Find where the given text appears and provide that cell's center as (X, Y) coordinate. 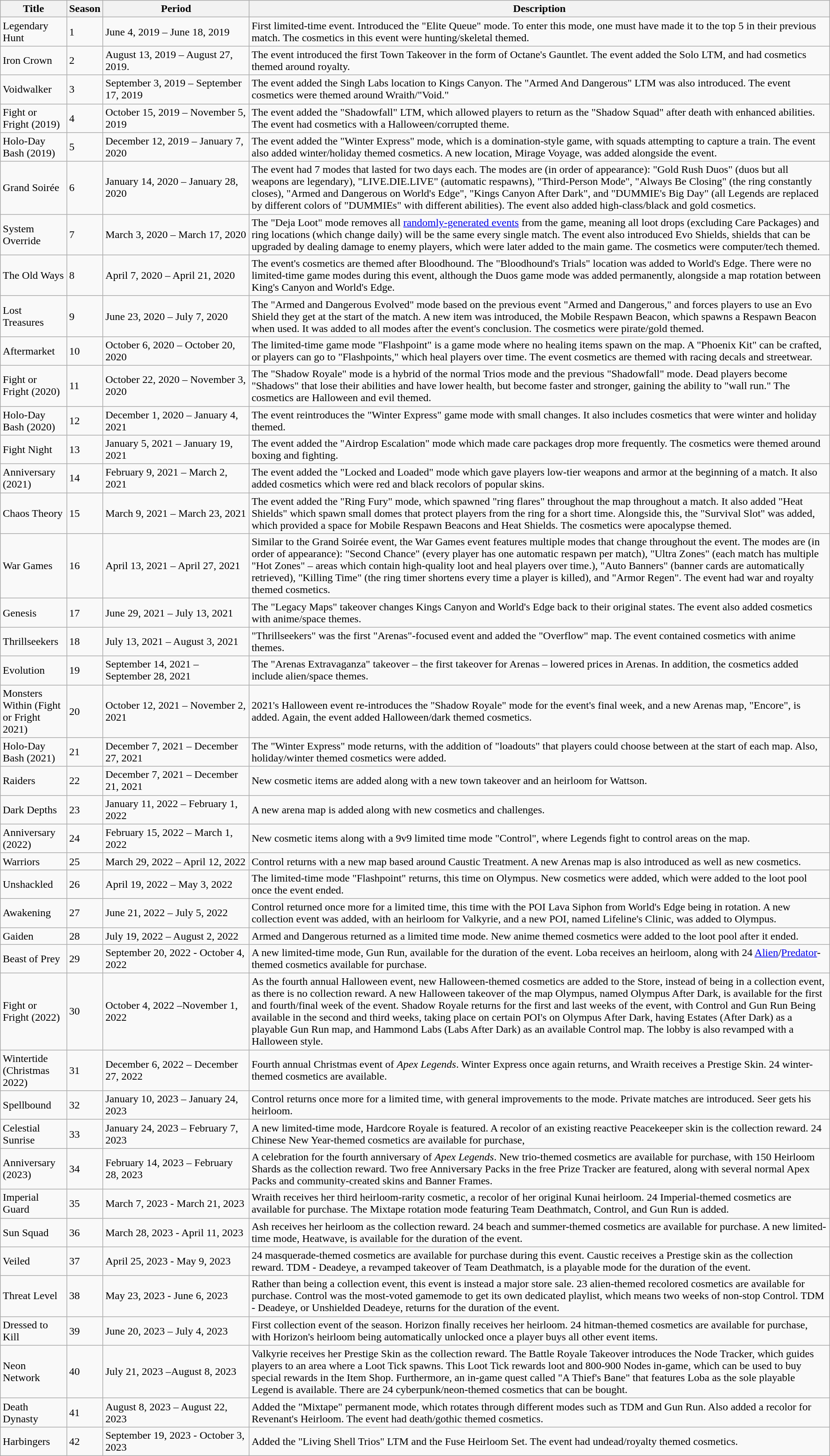
December 1, 2020 – January 4, 2021 (176, 420)
January 10, 2023 – January 24, 2023 (176, 1105)
Holo-Day Bash (2019) (34, 147)
38 (85, 1296)
Holo-Day Bash (2020) (34, 420)
Evolution (34, 670)
5 (85, 147)
July 13, 2021 – August 3, 2021 (176, 642)
Imperial Guard (34, 1204)
October 22, 2020 – November 3, 2020 (176, 386)
23 (85, 809)
33 (85, 1134)
September 19, 2023 - October 3, 2023 (176, 1441)
34 (85, 1169)
6 (85, 188)
April 13, 2021 – April 27, 2021 (176, 566)
April 7, 2020 – April 21, 2020 (176, 275)
11 (85, 386)
June 21, 2022 – July 5, 2022 (176, 913)
Anniversary (2022) (34, 839)
August 13, 2019 – August 27, 2019. (176, 60)
March 29, 2022 – April 12, 2022 (176, 861)
January 5, 2021 – January 19, 2021 (176, 449)
Gaiden (34, 936)
March 28, 2023 - April 11, 2023 (176, 1232)
Lost Treasures (34, 316)
Fight or Fright (2020) (34, 386)
20 (85, 711)
2 (85, 60)
27 (85, 913)
February 9, 2021 – March 2, 2021 (176, 479)
Spellbound (34, 1105)
July 21, 2023 –August 8, 2023 (176, 1371)
Harbingers (34, 1441)
Unshackled (34, 884)
Added the "Living Shell Trios" LTM and the Fuse Heirloom Set. The event had undead/royalty themed cosmetics. (539, 1441)
Dressed to Kill (34, 1331)
December 7, 2021 – December 21, 2021 (176, 781)
The event introduced the first Town Takeover in the form of Octane's Gauntlet. The event added the Solo LTM, and had cosmetics themed around royalty. (539, 60)
July 19, 2022 – August 2, 2022 (176, 936)
March 9, 2021 – March 23, 2021 (176, 513)
30 (85, 1011)
Legendary Hunt (34, 32)
February 14, 2023 – February 28, 2023 (176, 1169)
15 (85, 513)
June 4, 2019 – June 18, 2019 (176, 32)
Title (34, 9)
Chaos Theory (34, 513)
Fight or Fright (2019) (34, 118)
7 (85, 234)
Sun Squad (34, 1232)
Description (539, 9)
October 4, 2022 –November 1, 2022 (176, 1011)
Armed and Dangerous returned as a limited time mode. New anime themed cosmetics were added to the loot pool after it ended. (539, 936)
Veiled (34, 1261)
April 19, 2022 – May 3, 2022 (176, 884)
29 (85, 959)
September 14, 2021 – September 28, 2021 (176, 670)
42 (85, 1441)
New cosmetic items are added along with a new town takeover and an heirloom for Wattson. (539, 781)
35 (85, 1204)
Celestial Sunrise (34, 1134)
Control returns once more for a limited time, with general improvements to the mode. Private matches are introduced. Seer gets his heirloom. (539, 1105)
Raiders (34, 781)
New cosmetic items along with a 9v9 limited time mode "Control", where Legends fight to control areas on the map. (539, 839)
26 (85, 884)
25 (85, 861)
41 (85, 1412)
14 (85, 479)
19 (85, 670)
April 25, 2023 - May 9, 2023 (176, 1261)
Anniversary (2023) (34, 1169)
40 (85, 1371)
October 15, 2019 – November 5, 2019 (176, 118)
37 (85, 1261)
January 24, 2023 – February 7, 2023 (176, 1134)
War Games (34, 566)
21 (85, 752)
Wintertide(Christmas 2022) (34, 1070)
June 23, 2020 – July 7, 2020 (176, 316)
Genesis (34, 613)
June 20, 2023 – July 4, 2023 (176, 1331)
10 (85, 351)
Neon Network (34, 1371)
16 (85, 566)
Monsters Within (Fight or Fright 2021) (34, 711)
The event reintroduces the "Winter Express" game mode with small changes. It also includes cosmetics that were winter and holiday themed. (539, 420)
Fight Night (34, 449)
March 3, 2020 – March 17, 2020 (176, 234)
24 (85, 839)
Fight or Fright (2022) (34, 1011)
March 7, 2023 - March 21, 2023 (176, 1204)
Awakening (34, 913)
1 (85, 32)
17 (85, 613)
Beast of Prey (34, 959)
Season (85, 9)
October 12, 2021 – November 2, 2021 (176, 711)
Anniversary (2021) (34, 479)
"Thrillseekers" was the first "Arenas"-focused event and added the "Overflow" map. The event contained cosmetics with anime themes. (539, 642)
December 6, 2022 – December 27, 2022 (176, 1070)
Aftermarket (34, 351)
February 15, 2022 – March 1, 2022 (176, 839)
Threat Level (34, 1296)
28 (85, 936)
Grand Soirée (34, 188)
8 (85, 275)
22 (85, 781)
Iron Crown (34, 60)
Holo-Day Bash (2021) (34, 752)
Period (176, 9)
3 (85, 90)
A new arena map is added along with new cosmetics and challenges. (539, 809)
Control returns with a new map based around Caustic Treatment. A new Arenas map is also introduced as well as new cosmetics. (539, 861)
Death Dynasty (34, 1412)
System Override (34, 234)
The event added the "Airdrop Escalation" mode which made care packages drop more frequently. The cosmetics were themed around boxing and fighting. (539, 449)
39 (85, 1331)
32 (85, 1105)
Thrillseekers (34, 642)
May 23, 2023 - June 6, 2023 (176, 1296)
Voidwalker (34, 90)
12 (85, 420)
January 14, 2020 – January 28, 2020 (176, 188)
9 (85, 316)
4 (85, 118)
18 (85, 642)
December 12, 2019 – January 7, 2020 (176, 147)
13 (85, 449)
Warriors (34, 861)
31 (85, 1070)
September 3, 2019 – September 17, 2019 (176, 90)
June 29, 2021 – July 13, 2021 (176, 613)
January 11, 2022 – February 1, 2022 (176, 809)
August 8, 2023 – August 22, 2023 (176, 1412)
Dark Depths (34, 809)
The limited-time mode "Flashpoint" returns, this time on Olympus. New cosmetics were added, which were added to the loot pool once the event ended. (539, 884)
September 20, 2022 - October 4, 2022 (176, 959)
December 7, 2021 – December 27, 2021 (176, 752)
36 (85, 1232)
October 6, 2020 – October 20, 2020 (176, 351)
The Old Ways (34, 275)
